Provide the (x, y) coordinate of the cell's center where the given text is located.  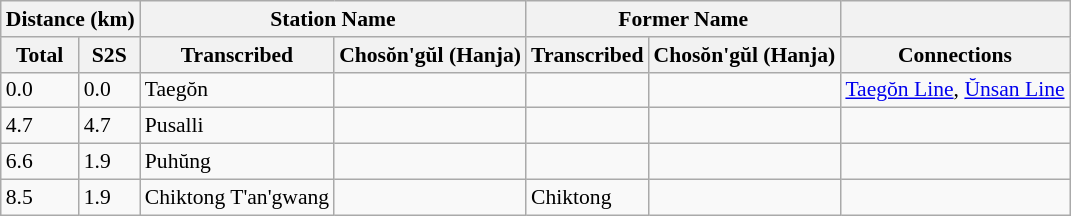
Puhŭng (237, 162)
6.6 (40, 162)
Chiktong T'an'gwang (237, 197)
Pusalli (237, 126)
8.5 (40, 197)
Total (40, 55)
Distance (km) (70, 19)
Former Name (683, 19)
Station Name (333, 19)
Taegŏn (237, 90)
Taegŏn Line, Ŭnsan Line (954, 90)
Connections (954, 55)
Chiktong (587, 197)
S2S (110, 55)
